Return the [x, y] coordinate for the center point of the cell that contains the specified text.  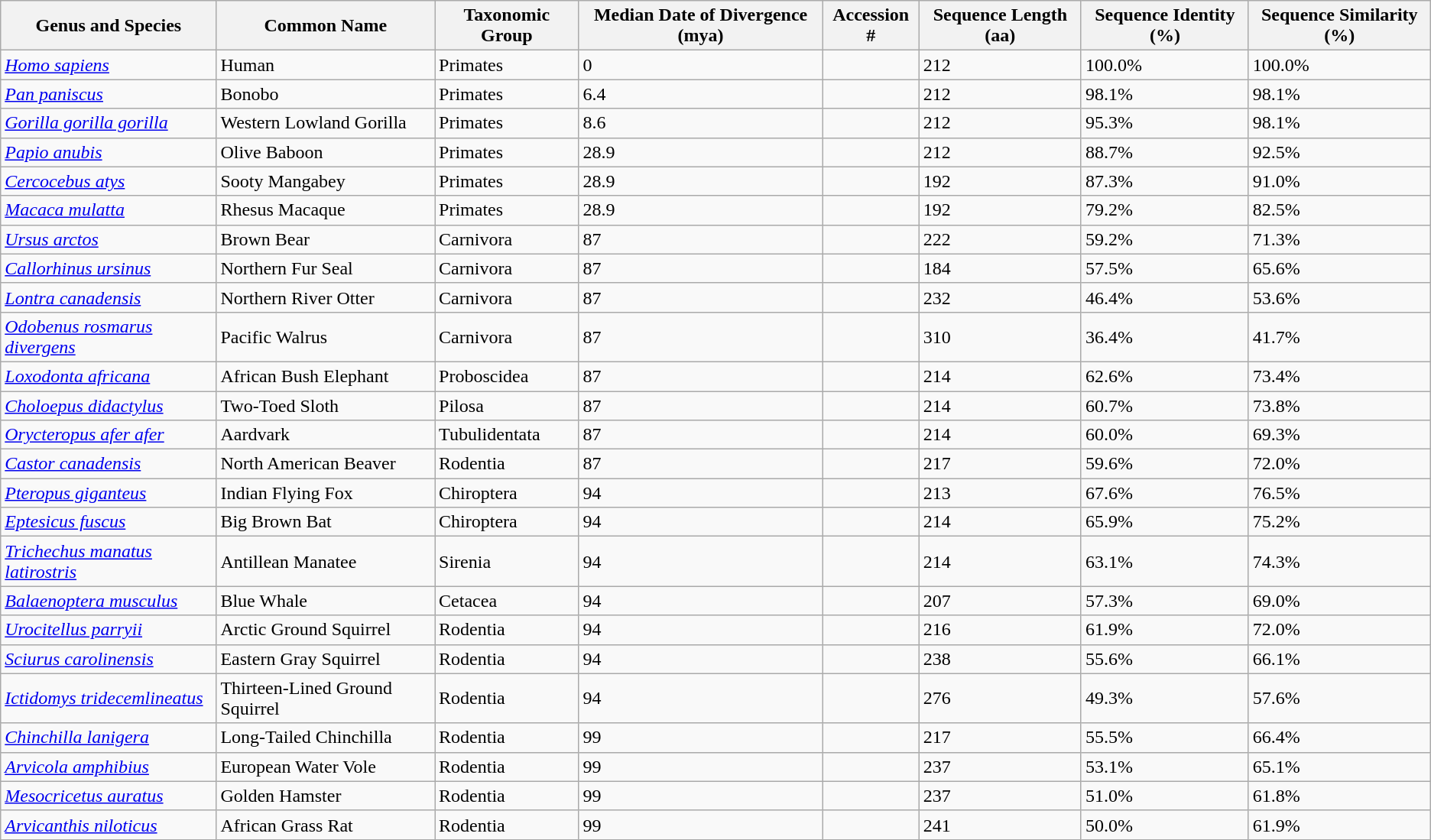
Choloepus didactylus [109, 406]
73.8% [1339, 406]
Northern Fur Seal [326, 268]
Sooty Mangabey [326, 181]
Sequence Length (aa) [1000, 26]
66.1% [1339, 659]
Castor canadensis [109, 464]
61.8% [1339, 796]
66.4% [1339, 738]
60.0% [1165, 435]
Antillean Manatee [326, 561]
91.0% [1339, 181]
310 [1000, 336]
Genus and Species [109, 26]
241 [1000, 825]
53.1% [1165, 767]
African Grass Rat [326, 825]
Brown Bear [326, 239]
65.9% [1165, 522]
95.3% [1165, 123]
Ursus arctos [109, 239]
Sciurus carolinensis [109, 659]
Two-Toed Sloth [326, 406]
Proboscidea [507, 376]
Arvicola amphibius [109, 767]
59.6% [1165, 464]
Arvicanthis niloticus [109, 825]
216 [1000, 630]
92.5% [1339, 152]
Cetacea [507, 601]
Ictidomys tridecemlineatus [109, 699]
Homo sapiens [109, 65]
Pilosa [507, 406]
Sequence Identity (%) [1165, 26]
Tubulidentata [507, 435]
Accession # [871, 26]
88.7% [1165, 152]
276 [1000, 699]
Balaenoptera musculus [109, 601]
Papio anubis [109, 152]
Callorhinus ursinus [109, 268]
57.6% [1339, 699]
Sequence Similarity (%) [1339, 26]
Long-Tailed Chinchilla [326, 738]
Eastern Gray Squirrel [326, 659]
69.3% [1339, 435]
36.4% [1165, 336]
213 [1000, 493]
65.1% [1339, 767]
Mesocricetus auratus [109, 796]
Odobenus rosmarus divergens [109, 336]
51.0% [1165, 796]
Rhesus Macaque [326, 210]
63.1% [1165, 561]
Arctic Ground Squirrel [326, 630]
207 [1000, 601]
Olive Baboon [326, 152]
41.7% [1339, 336]
79.2% [1165, 210]
238 [1000, 659]
76.5% [1339, 493]
Indian Flying Fox [326, 493]
Lontra canadensis [109, 297]
Pacific Walrus [326, 336]
50.0% [1165, 825]
Chinchilla lanigera [109, 738]
6.4 [700, 94]
Western Lowland Gorilla [326, 123]
Eptesicus fuscus [109, 522]
184 [1000, 268]
49.3% [1165, 699]
Common Name [326, 26]
Median Date of Divergence (mya) [700, 26]
Northern River Otter [326, 297]
74.3% [1339, 561]
57.3% [1165, 601]
57.5% [1165, 268]
Loxodonta africana [109, 376]
Golden Hamster [326, 796]
Taxonomic Group [507, 26]
55.6% [1165, 659]
232 [1000, 297]
75.2% [1339, 522]
Orycteropus afer afer [109, 435]
Sirenia [507, 561]
Macaca mulatta [109, 210]
8.6 [700, 123]
82.5% [1339, 210]
87.3% [1165, 181]
69.0% [1339, 601]
55.5% [1165, 738]
71.3% [1339, 239]
62.6% [1165, 376]
53.6% [1339, 297]
222 [1000, 239]
Urocitellus parryii [109, 630]
67.6% [1165, 493]
European Water Vole [326, 767]
Cercocebus atys [109, 181]
0 [700, 65]
Thirteen-Lined Ground Squirrel [326, 699]
North American Beaver [326, 464]
65.6% [1339, 268]
Aardvark [326, 435]
Gorilla gorilla gorilla [109, 123]
73.4% [1339, 376]
Pteropus giganteus [109, 493]
59.2% [1165, 239]
Trichechus manatus latirostris [109, 561]
Pan paniscus [109, 94]
African Bush Elephant [326, 376]
46.4% [1165, 297]
Big Brown Bat [326, 522]
Blue Whale [326, 601]
Bonobo [326, 94]
Human [326, 65]
60.7% [1165, 406]
